Return (x, y) of the center of cell containing provided text 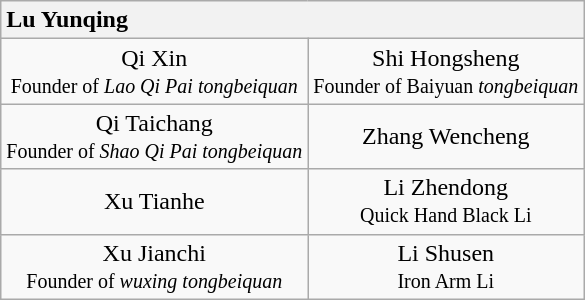
Xu Jianchi Founder of wuxing tongbeiquan (154, 266)
Zhang Wencheng (446, 136)
Lu Yunqing (292, 20)
Qi Xin Founder of Lao Qi Pai tongbeiquan (154, 72)
Qi Taichang Founder of Shao Qi Pai tongbeiquan (154, 136)
Shi Hongsheng Founder of Baiyuan tongbeiquan (446, 72)
Xu Tianhe (154, 202)
Li Zhendong Quick Hand Black Li (446, 202)
Li Shusen Iron Arm Li (446, 266)
